Detect which cell encompasses the target text, then output its (x, y) center coordinate. 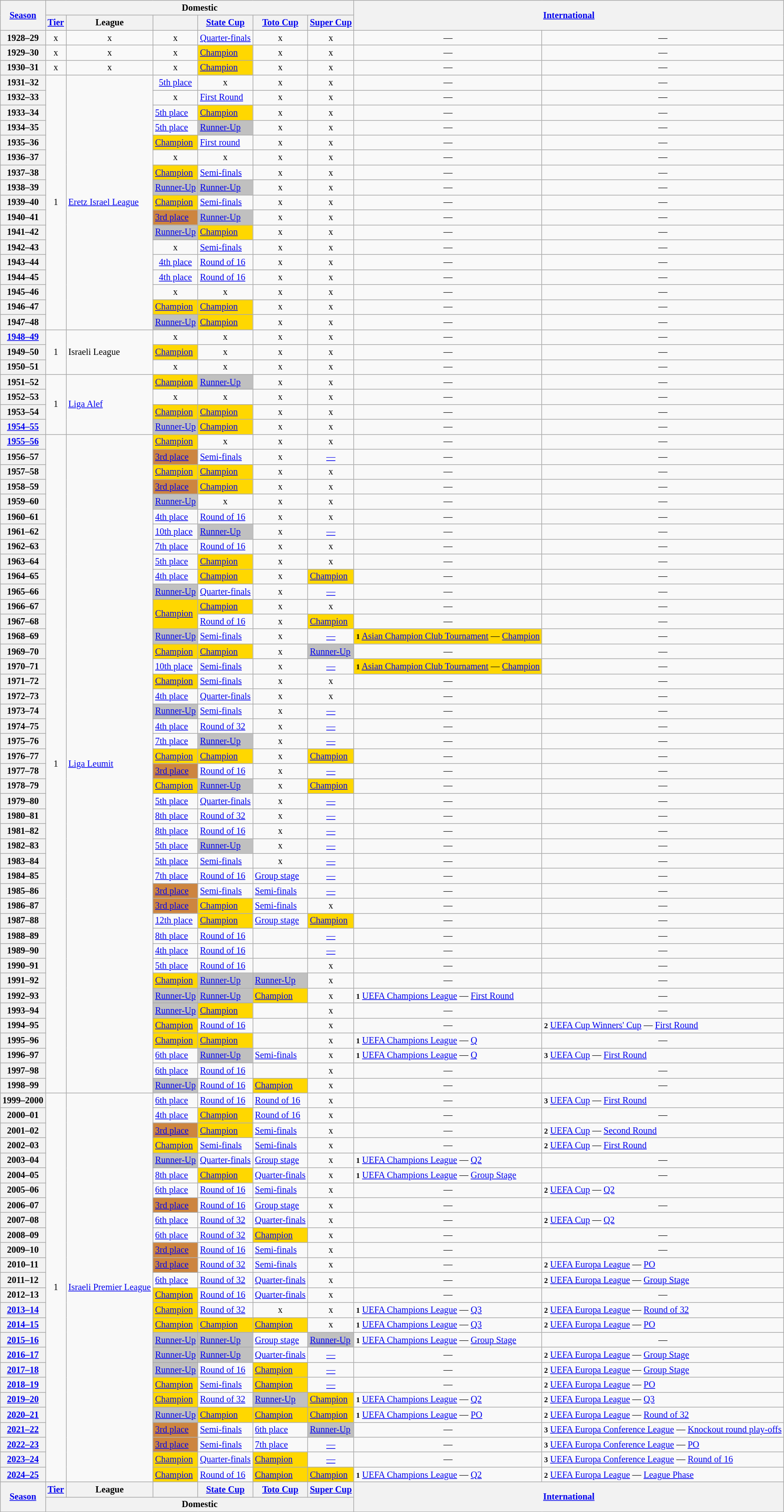
2023–24 (23, 1460)
1976–77 (23, 756)
1974–75 (23, 726)
3 UEFA Europa Conference League — Round of 16 (663, 1460)
2001–02 (23, 1130)
2004–05 (23, 1175)
1965–66 (23, 591)
1942–43 (23, 247)
1 UEFA Champions League — PO (448, 1415)
1958–59 (23, 487)
1979–80 (23, 801)
1937–38 (23, 173)
2021–22 (23, 1430)
1931–32 (23, 83)
1980–81 (23, 816)
1993–94 (23, 1010)
1945–46 (23, 292)
1968–69 (23, 636)
2018–19 (23, 1385)
3 UEFA Europa Conference League — PO (663, 1444)
1932–33 (23, 97)
2020–21 (23, 1415)
2000–01 (23, 1115)
2010–11 (23, 1265)
1934–35 (23, 128)
1982–83 (23, 846)
1929–30 (23, 52)
First round (225, 142)
2 UEFA Europa League — Q3 (663, 1399)
1969–70 (23, 651)
1951–52 (23, 382)
2008–09 (23, 1235)
1944–45 (23, 277)
First Round (225, 97)
1990–91 (23, 965)
1954–55 (23, 427)
1943–44 (23, 262)
2022–23 (23, 1444)
1938–39 (23, 187)
1962–63 (23, 547)
1 UEFA Champions League — First Round (448, 996)
Eretz Israel League (109, 202)
Liga Alef (109, 405)
2013–14 (23, 1310)
1973–74 (23, 711)
1940–41 (23, 217)
1984–85 (23, 876)
1971–72 (23, 681)
1946–47 (23, 307)
2017–18 (23, 1370)
1999–2000 (23, 1100)
2006–07 (23, 1205)
2024–25 (23, 1475)
1967–68 (23, 621)
1994–95 (23, 1025)
1989–90 (23, 951)
1995–96 (23, 1041)
1936–37 (23, 157)
1985–86 (23, 891)
2016–17 (23, 1355)
3 UEFA Europa Conference League — Knockout round play-offs (663, 1430)
1977–78 (23, 771)
2003–04 (23, 1160)
2002–03 (23, 1145)
1949–50 (23, 352)
1996–97 (23, 1055)
1960–61 (23, 517)
1956–57 (23, 457)
2011–12 (23, 1280)
1935–36 (23, 142)
2 UEFA Europa League — League Phase (663, 1475)
1928–29 (23, 38)
1986–87 (23, 906)
1952–53 (23, 397)
2009–10 (23, 1250)
1961–62 (23, 531)
1972–73 (23, 696)
1950–51 (23, 367)
1964–65 (23, 576)
1988–89 (23, 936)
1953–54 (23, 412)
1948–49 (23, 337)
1970–71 (23, 666)
1957–58 (23, 472)
12th place (175, 921)
1981–82 (23, 831)
1939–40 (23, 202)
2014–15 (23, 1325)
2012–13 (23, 1295)
Israeli Premier League (109, 1287)
1997–98 (23, 1070)
2007–08 (23, 1220)
1998–99 (23, 1086)
Liga Leumit (109, 763)
1992–93 (23, 996)
2 UEFA Cup Winners' Cup — First Round (663, 1025)
1963–64 (23, 562)
1947–48 (23, 322)
2 UEFA Cup — Second Round (663, 1130)
2005–06 (23, 1190)
2 UEFA Cup — First Round (663, 1145)
1987–88 (23, 921)
1959–60 (23, 502)
Israeli League (109, 352)
1955–56 (23, 442)
1941–42 (23, 232)
1975–76 (23, 741)
1978–79 (23, 786)
1933–34 (23, 113)
1983–84 (23, 861)
2015–16 (23, 1340)
1991–92 (23, 981)
1966–67 (23, 607)
2019–20 (23, 1399)
1930–31 (23, 68)
